Output the [x, y] coordinate of the center of the cell containing the given text.  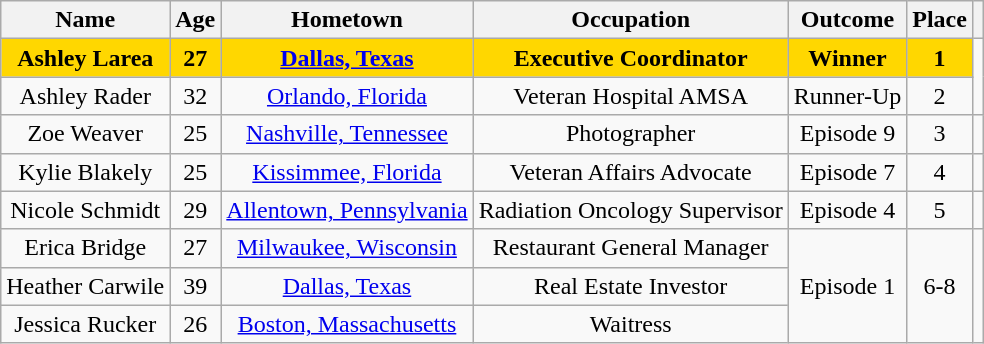
6-8 [940, 286]
Photographer [630, 134]
1 [940, 58]
Name [86, 20]
Restaurant General Manager [630, 248]
Radiation Oncology Supervisor [630, 210]
39 [196, 286]
Hometown [347, 20]
4 [940, 172]
Heather Carwile [86, 286]
Episode 4 [848, 210]
Veteran Hospital AMSA [630, 96]
Milwaukee, Wisconsin [347, 248]
Episode 9 [848, 134]
Executive Coordinator [630, 58]
5 [940, 210]
Erica Bridge [86, 248]
Kissimmee, Florida [347, 172]
Episode 7 [848, 172]
Outcome [848, 20]
Jessica Rucker [86, 324]
Orlando, Florida [347, 96]
Nashville, Tennessee [347, 134]
Nicole Schmidt [86, 210]
Boston, Massachusetts [347, 324]
Veteran Affairs Advocate [630, 172]
29 [196, 210]
Ashley Larea [86, 58]
Episode 1 [848, 286]
Occupation [630, 20]
Allentown, Pennsylvania [347, 210]
Runner-Up [848, 96]
Waitress [630, 324]
Ashley Rader [86, 96]
32 [196, 96]
Place [940, 20]
3 [940, 134]
Real Estate Investor [630, 286]
26 [196, 324]
Kylie Blakely [86, 172]
Zoe Weaver [86, 134]
2 [940, 96]
Winner [848, 58]
Age [196, 20]
